Capture the cell that displays the provided text and extract its (X, Y) central coordinate. 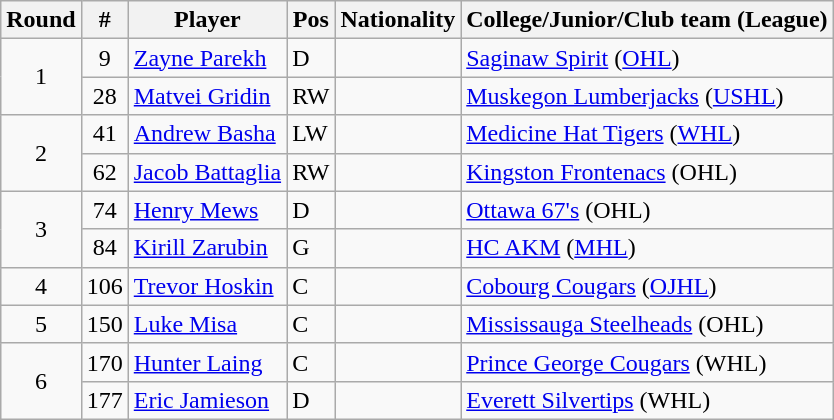
2 (41, 153)
Ottawa 67's (OHL) (647, 210)
Player (207, 20)
3 (41, 229)
74 (104, 210)
Everett Silvertips (WHL) (647, 400)
Medicine Hat Tigers (WHL) (647, 134)
Hunter Laing (207, 362)
Andrew Basha (207, 134)
Mississauga Steelheads (OHL) (647, 324)
Pos (311, 20)
Luke Misa (207, 324)
84 (104, 248)
Saginaw Spirit (OHL) (647, 58)
62 (104, 172)
Round (41, 20)
Muskegon Lumberjacks (USHL) (647, 96)
Prince George Cougars (WHL) (647, 362)
Zayne Parekh (207, 58)
LW (311, 134)
41 (104, 134)
106 (104, 286)
28 (104, 96)
Kirill Zarubin (207, 248)
Eric Jamieson (207, 400)
HC AKM (MHL) (647, 248)
177 (104, 400)
6 (41, 381)
Matvei Gridin (207, 96)
9 (104, 58)
College/Junior/Club team (League) (647, 20)
Cobourg Cougars (OJHL) (647, 286)
Kingston Frontenacs (OHL) (647, 172)
Jacob Battaglia (207, 172)
170 (104, 362)
Nationality (398, 20)
1 (41, 77)
4 (41, 286)
150 (104, 324)
G (311, 248)
# (104, 20)
Trevor Hoskin (207, 286)
5 (41, 324)
Henry Mews (207, 210)
